Return (X, Y) of the center of cell containing provided text 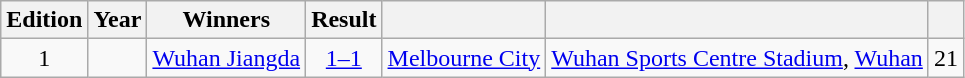
Melbourne City (464, 58)
Wuhan Sports Centre Stadium, Wuhan (738, 58)
21 (946, 58)
Result (344, 20)
1–1 (344, 58)
1 (44, 58)
Wuhan Jiangda (226, 58)
Edition (44, 20)
Year (118, 20)
Winners (226, 20)
